Return the (X, Y) coordinate for the center point of the cell that contains the specified text.  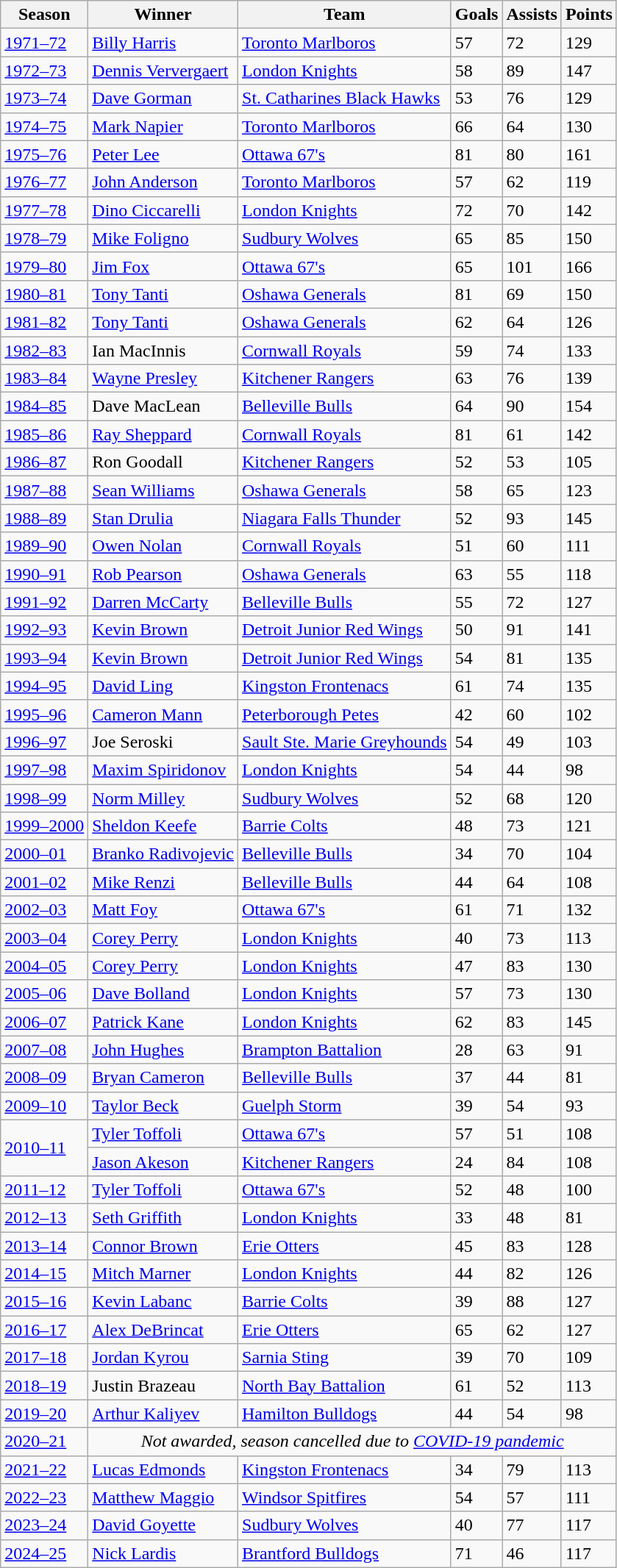
Billy Harris (163, 43)
David Goyette (163, 1525)
2023–24 (44, 1525)
69 (532, 294)
Alex DeBrincat (163, 1330)
Arthur Kaliyev (163, 1414)
Connor Brown (163, 1246)
Peterborough Petes (345, 714)
128 (588, 1246)
Goals (477, 15)
1971–72 (44, 43)
Cameron Mann (163, 714)
68 (532, 798)
Brantford Bulldogs (345, 1553)
Hamilton Bulldogs (345, 1414)
2000–01 (44, 854)
1972–73 (44, 71)
Peter Lee (163, 154)
Patrick Kane (163, 1022)
1980–81 (44, 294)
1993–94 (44, 658)
45 (477, 1246)
Maxim Spiridonov (163, 770)
2014–15 (44, 1274)
2002–03 (44, 910)
Rob Pearson (163, 574)
85 (532, 238)
1999–2000 (44, 826)
1997–98 (44, 770)
1982–83 (44, 351)
Season (44, 15)
Mark Napier (163, 126)
Joe Seroski (163, 742)
Not awarded, season cancelled due to COVID-19 pandemic (353, 1442)
Sarnia Sting (345, 1358)
Niagara Falls Thunder (345, 518)
Assists (532, 15)
2017–18 (44, 1358)
1996–97 (44, 742)
132 (588, 910)
David Ling (163, 686)
24 (477, 1161)
John Hughes (163, 1050)
Mike Renzi (163, 882)
2010–11 (44, 1148)
2021–22 (44, 1469)
161 (588, 154)
John Anderson (163, 182)
Points (588, 15)
2009–10 (44, 1106)
Wayne Presley (163, 379)
2024–25 (44, 1553)
49 (532, 742)
33 (477, 1217)
Kevin Labanc (163, 1302)
80 (532, 154)
2018–19 (44, 1386)
2003–04 (44, 938)
28 (477, 1050)
50 (477, 630)
2007–08 (44, 1050)
Sean Williams (163, 490)
100 (588, 1189)
42 (477, 714)
2006–07 (44, 1022)
Owen Nolan (163, 546)
104 (588, 854)
1973–74 (44, 99)
133 (588, 351)
Jordan Kyrou (163, 1358)
Guelph Storm (345, 1106)
77 (532, 1525)
47 (477, 966)
1977–78 (44, 210)
2020–21 (44, 1442)
Dennis Ververgaert (163, 71)
109 (588, 1358)
Jason Akeson (163, 1161)
1988–89 (44, 518)
Dino Ciccarelli (163, 210)
166 (588, 266)
2015–16 (44, 1302)
103 (588, 742)
Dave Gorman (163, 99)
90 (532, 407)
84 (532, 1161)
141 (588, 630)
1994–95 (44, 686)
1974–75 (44, 126)
105 (588, 462)
2005–06 (44, 994)
59 (477, 351)
Dave MacLean (163, 407)
2001–02 (44, 882)
1976–77 (44, 182)
Norm Milley (163, 798)
102 (588, 714)
Sault Ste. Marie Greyhounds (345, 742)
Nick Lardis (163, 1553)
1990–91 (44, 574)
Seth Griffith (163, 1217)
79 (532, 1469)
120 (588, 798)
Matt Foy (163, 910)
Winner (163, 15)
1981–82 (44, 322)
Windsor Spitfires (345, 1497)
1979–80 (44, 266)
123 (588, 490)
1987–88 (44, 490)
154 (588, 407)
2016–17 (44, 1330)
Bryan Cameron (163, 1078)
88 (532, 1302)
Matthew Maggio (163, 1497)
118 (588, 574)
1985–86 (44, 434)
Justin Brazeau (163, 1386)
2008–09 (44, 1078)
Mitch Marner (163, 1274)
2004–05 (44, 966)
1989–90 (44, 546)
1986–87 (44, 462)
Ian MacInnis (163, 351)
1978–79 (44, 238)
Lucas Edmonds (163, 1469)
1992–93 (44, 630)
82 (532, 1274)
2012–13 (44, 1217)
139 (588, 379)
Brampton Battalion (345, 1050)
1984–85 (44, 407)
121 (588, 826)
46 (532, 1553)
Mike Foligno (163, 238)
66 (477, 126)
2022–23 (44, 1497)
Darren McCarty (163, 602)
St. Catharines Black Hawks (345, 99)
2013–14 (44, 1246)
Stan Drulia (163, 518)
Sheldon Keefe (163, 826)
North Bay Battalion (345, 1386)
Dave Bolland (163, 994)
Branko Radivojevic (163, 854)
Ray Sheppard (163, 434)
1995–96 (44, 714)
Ron Goodall (163, 462)
Jim Fox (163, 266)
2011–12 (44, 1189)
Team (345, 15)
89 (532, 71)
1998–99 (44, 798)
Taylor Beck (163, 1106)
2019–20 (44, 1414)
1975–76 (44, 154)
37 (477, 1078)
1983–84 (44, 379)
1991–92 (44, 602)
101 (532, 266)
119 (588, 182)
147 (588, 71)
